Return the (x, y) coordinate for the center point of the cell that contains the specified text.  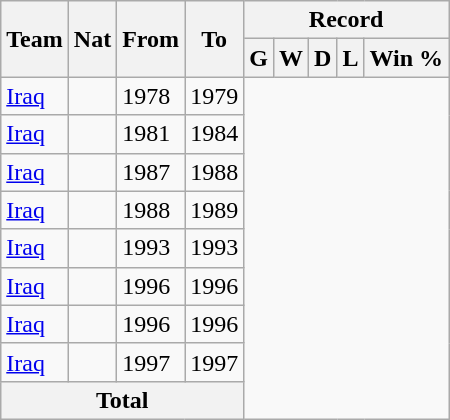
W (290, 58)
Total (122, 400)
L (350, 58)
1987 (151, 172)
1984 (214, 134)
Record (346, 20)
1978 (151, 96)
1981 (151, 134)
D (322, 58)
G (259, 58)
From (151, 39)
1979 (214, 96)
Nat (92, 39)
Win % (406, 58)
To (214, 39)
1989 (214, 210)
Team (35, 39)
